Determine the [x, y] coordinate at the center of the cell enclosing the given text.  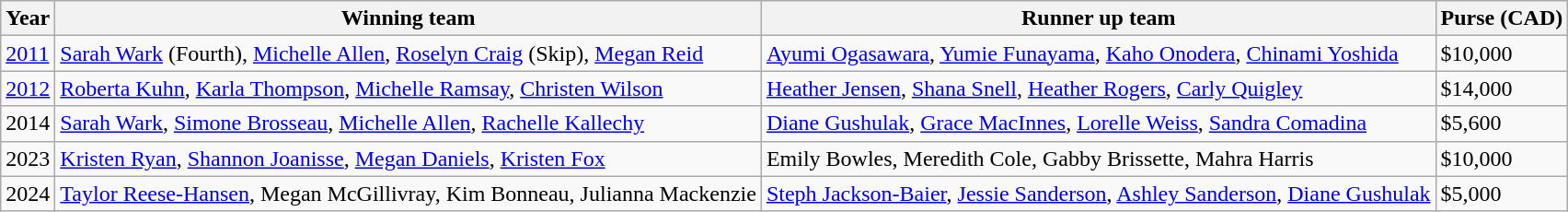
Purse (CAD) [1502, 18]
Diane Gushulak, Grace MacInnes, Lorelle Weiss, Sandra Comadina [1099, 124]
$14,000 [1502, 88]
Sarah Wark (Fourth), Michelle Allen, Roselyn Craig (Skip), Megan Reid [409, 53]
Emily Bowles, Meredith Cole, Gabby Brissette, Mahra Harris [1099, 159]
2024 [28, 194]
Kristen Ryan, Shannon Joanisse, Megan Daniels, Kristen Fox [409, 159]
2014 [28, 124]
Roberta Kuhn, Karla Thompson, Michelle Ramsay, Christen Wilson [409, 88]
Steph Jackson-Baier, Jessie Sanderson, Ashley Sanderson, Diane Gushulak [1099, 194]
Winning team [409, 18]
Sarah Wark, Simone Brosseau, Michelle Allen, Rachelle Kallechy [409, 124]
2012 [28, 88]
Year [28, 18]
Ayumi Ogasawara, Yumie Funayama, Kaho Onodera, Chinami Yoshida [1099, 53]
Heather Jensen, Shana Snell, Heather Rogers, Carly Quigley [1099, 88]
$5,000 [1502, 194]
Runner up team [1099, 18]
$5,600 [1502, 124]
2011 [28, 53]
Taylor Reese-Hansen, Megan McGillivray, Kim Bonneau, Julianna Mackenzie [409, 194]
2023 [28, 159]
